For the text-containing cell, return its midpoint in [x, y] coordinate format. 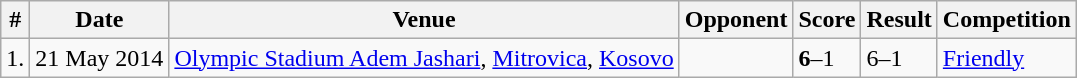
Venue [424, 20]
Friendly [1006, 58]
Olympic Stadium Adem Jashari, Mitrovica, Kosovo [424, 58]
Opponent [736, 20]
Competition [1006, 20]
1. [16, 58]
Date [100, 20]
21 May 2014 [100, 58]
Result [899, 20]
# [16, 20]
Score [827, 20]
